Find where the given text appears and provide that cell's center as (x, y) coordinate. 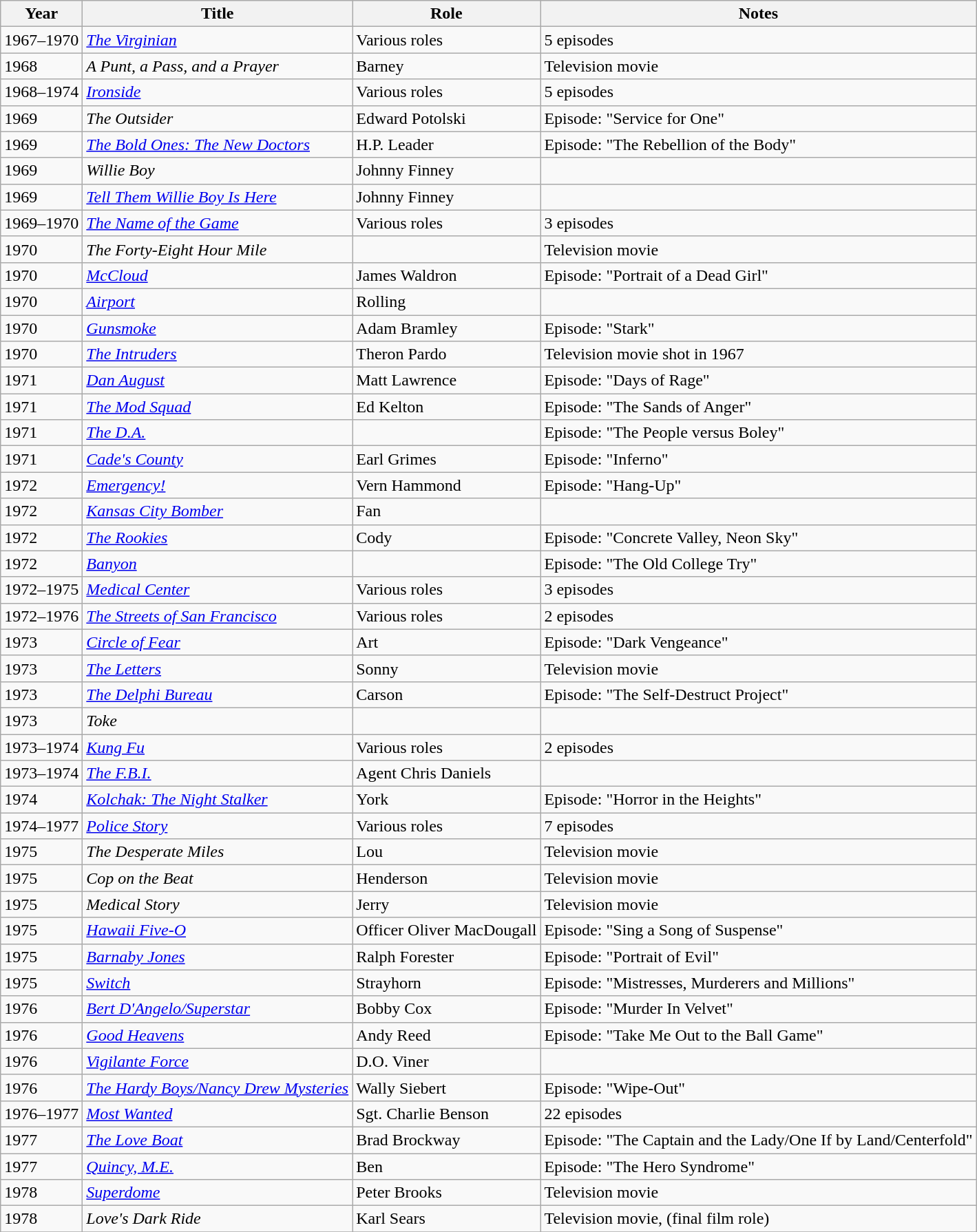
Hawaii Five-O (218, 931)
Episode: "Murder In Velvet" (759, 1009)
Brad Brockway (446, 1140)
Matt Lawrence (446, 381)
The Outsider (218, 118)
Willie Boy (218, 171)
York (446, 800)
1967–1970 (41, 40)
A Punt, a Pass, and a Prayer (218, 66)
Strayhorn (446, 983)
Bobby Cox (446, 1009)
Lou (446, 852)
Television movie shot in 1967 (759, 354)
Wally Siebert (446, 1087)
Episode: "Concrete Valley, Neon Sky" (759, 538)
The Name of the Game (218, 223)
Notes (759, 14)
Episode: "Sing a Song of Suspense" (759, 931)
Most Wanted (218, 1114)
7 episodes (759, 826)
Episode: "Portrait of Evil" (759, 957)
The F.B.I. (218, 774)
Cop on the Beat (218, 878)
Henderson (446, 878)
The D.A. (218, 433)
Emergency! (218, 485)
Fan (446, 511)
Role (446, 14)
Banyon (218, 564)
Switch (218, 983)
1969–1970 (41, 223)
Airport (218, 301)
Episode: "The Sands of Anger" (759, 407)
1972–1976 (41, 616)
Episode: "Mistresses, Murderers and Millions" (759, 983)
The Bold Ones: The New Doctors (218, 145)
The Mod Squad (218, 407)
Episode: "The People versus Boley" (759, 433)
The Intruders (218, 354)
Television movie, (final film role) (759, 1219)
Episode: "Stark" (759, 328)
Episode: "Dark Vengeance" (759, 642)
Barney (446, 66)
1974 (41, 800)
Love's Dark Ride (218, 1219)
Episode: "The Rebellion of the Body" (759, 145)
Episode: "Inferno" (759, 459)
Sgt. Charlie Benson (446, 1114)
1972–1975 (41, 590)
Barnaby Jones (218, 957)
Vern Hammond (446, 485)
Year (41, 14)
Episode: "The Old College Try" (759, 564)
Theron Pardo (446, 354)
The Love Boat (218, 1140)
Dan August (218, 381)
D.O. Viner (446, 1061)
Circle of Fear (218, 642)
Episode: "Hang-Up" (759, 485)
1968 (41, 66)
1976–1977 (41, 1114)
Cade's County (218, 459)
Episode: "Days of Rage" (759, 381)
Kung Fu (218, 747)
The Desperate Miles (218, 852)
Gunsmoke (218, 328)
Sonny (446, 668)
Bert D'Angelo/Superstar (218, 1009)
Medical Story (218, 904)
Medical Center (218, 590)
The Forty-Eight Hour Mile (218, 249)
Ironside (218, 92)
Ben (446, 1167)
Karl Sears (446, 1219)
Toke (218, 721)
The Letters (218, 668)
Ralph Forester (446, 957)
Kolchak: The Night Stalker (218, 800)
Episode: "Take Me Out to the Ball Game" (759, 1035)
Ed Kelton (446, 407)
Agent Chris Daniels (446, 774)
Episode: "Service for One" (759, 118)
Episode: "Wipe-Out" (759, 1087)
Kansas City Bomber (218, 511)
The Hardy Boys/Nancy Drew Mysteries (218, 1087)
Vigilante Force (218, 1061)
Quincy, M.E. (218, 1167)
The Rookies (218, 538)
Art (446, 642)
Episode: "Portrait of a Dead Girl" (759, 275)
James Waldron (446, 275)
Cody (446, 538)
22 episodes (759, 1114)
Officer Oliver MacDougall (446, 931)
Adam Bramley (446, 328)
Superdome (218, 1193)
Tell Them Willie Boy Is Here (218, 197)
Rolling (446, 301)
The Streets of San Francisco (218, 616)
Title (218, 14)
Episode: "The Hero Syndrome" (759, 1167)
McCloud (218, 275)
H.P. Leader (446, 145)
The Virginian (218, 40)
Episode: "The Self-Destruct Project" (759, 694)
Episode: "Horror in the Heights" (759, 800)
Police Story (218, 826)
Carson (446, 694)
Earl Grimes (446, 459)
Edward Potolski (446, 118)
1968–1974 (41, 92)
The Delphi Bureau (218, 694)
Episode: "The Captain and the Lady/One If by Land/Centerfold" (759, 1140)
Andy Reed (446, 1035)
1974–1977 (41, 826)
Good Heavens (218, 1035)
Peter Brooks (446, 1193)
Jerry (446, 904)
